Detect which cell encompasses the target text, then output its [x, y] center coordinate. 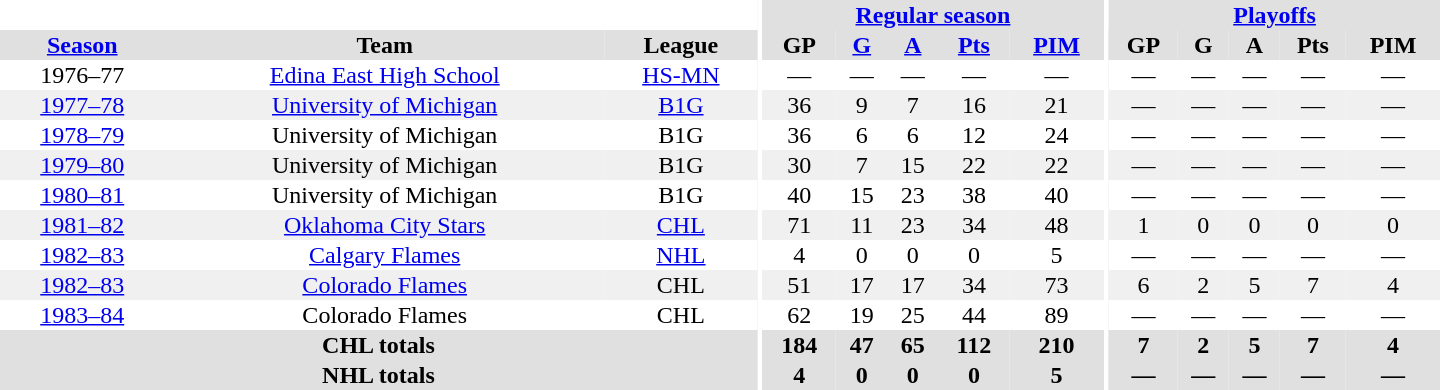
1 [1144, 225]
1977–78 [82, 105]
NHL [681, 255]
112 [974, 345]
30 [799, 165]
1981–82 [82, 225]
184 [799, 345]
Oklahoma City Stars [384, 225]
11 [862, 225]
Season [82, 45]
89 [1057, 315]
Calgary Flames [384, 255]
League [681, 45]
210 [1057, 345]
Edina East High School [384, 75]
24 [1057, 135]
Playoffs [1274, 15]
51 [799, 285]
Team [384, 45]
HS-MN [681, 75]
1978–79 [82, 135]
1976–77 [82, 75]
NHL totals [378, 375]
73 [1057, 285]
19 [862, 315]
71 [799, 225]
21 [1057, 105]
CHL totals [378, 345]
25 [912, 315]
9 [862, 105]
65 [912, 345]
47 [862, 345]
12 [974, 135]
Regular season [932, 15]
48 [1057, 225]
44 [974, 315]
38 [974, 195]
62 [799, 315]
1983–84 [82, 315]
1980–81 [82, 195]
1979–80 [82, 165]
16 [974, 105]
